Find where the given text appears and provide that cell's center as (x, y) coordinate. 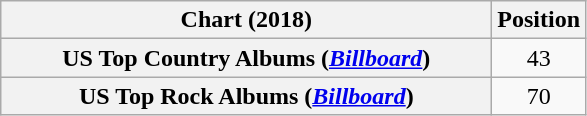
Position (539, 20)
US Top Country Albums (Billboard) (246, 58)
43 (539, 58)
Chart (2018) (246, 20)
70 (539, 96)
US Top Rock Albums (Billboard) (246, 96)
